Return the [x, y] coordinate for the center point of the cell that contains the specified text.  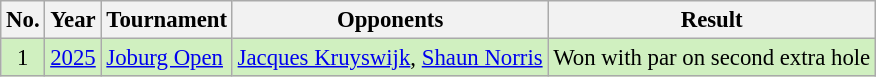
Jacques Kruyswijk, Shaun Norris [390, 58]
2025 [73, 58]
Won with par on second extra hole [712, 58]
Joburg Open [166, 58]
Opponents [390, 20]
1 [23, 58]
No. [23, 20]
Tournament [166, 20]
Year [73, 20]
Result [712, 20]
